Determine the [X, Y] coordinate at the center of the cell enclosing the given text.  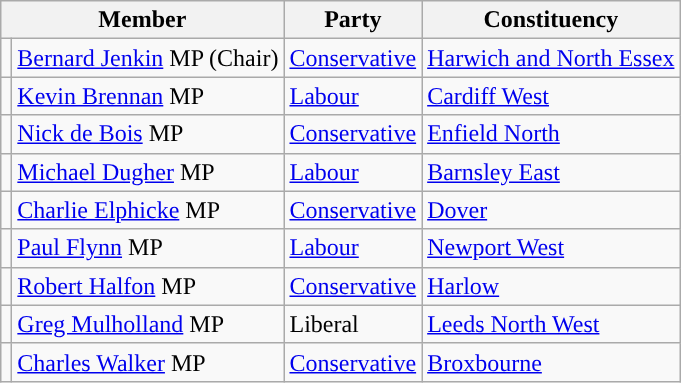
Liberal [353, 324]
Michael Dugher MP [148, 172]
Charles Walker MP [148, 362]
Broxbourne [551, 362]
Charlie Elphicke MP [148, 210]
Robert Halfon MP [148, 286]
Enfield North [551, 134]
Member [142, 20]
Greg Mulholland MP [148, 324]
Party [353, 20]
Leeds North West [551, 324]
Nick de Bois MP [148, 134]
Newport West [551, 248]
Paul Flynn MP [148, 248]
Harwich and North Essex [551, 58]
Constituency [551, 20]
Kevin Brennan MP [148, 96]
Bernard Jenkin MP (Chair) [148, 58]
Harlow [551, 286]
Cardiff West [551, 96]
Barnsley East [551, 172]
Dover [551, 210]
